Identify which cell holds the provided text, then report its [x, y] central coordinate. 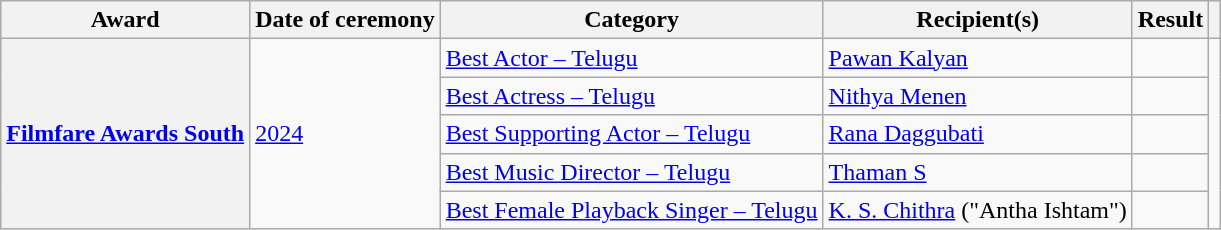
Best Supporting Actor – Telugu [632, 134]
Best Actress – Telugu [632, 96]
Rana Daggubati [978, 134]
Best Actor – Telugu [632, 58]
Nithya Menen [978, 96]
2024 [346, 134]
Best Female Playback Singer – Telugu [632, 210]
Date of ceremony [346, 20]
Result [1170, 20]
Pawan Kalyan [978, 58]
K. S. Chithra ("Antha Ishtam") [978, 210]
Thaman S [978, 172]
Award [126, 20]
Recipient(s) [978, 20]
Filmfare Awards South [126, 134]
Best Music Director – Telugu [632, 172]
Category [632, 20]
